Extract the (X, Y) coordinate from the center of the cell holding the provided text.  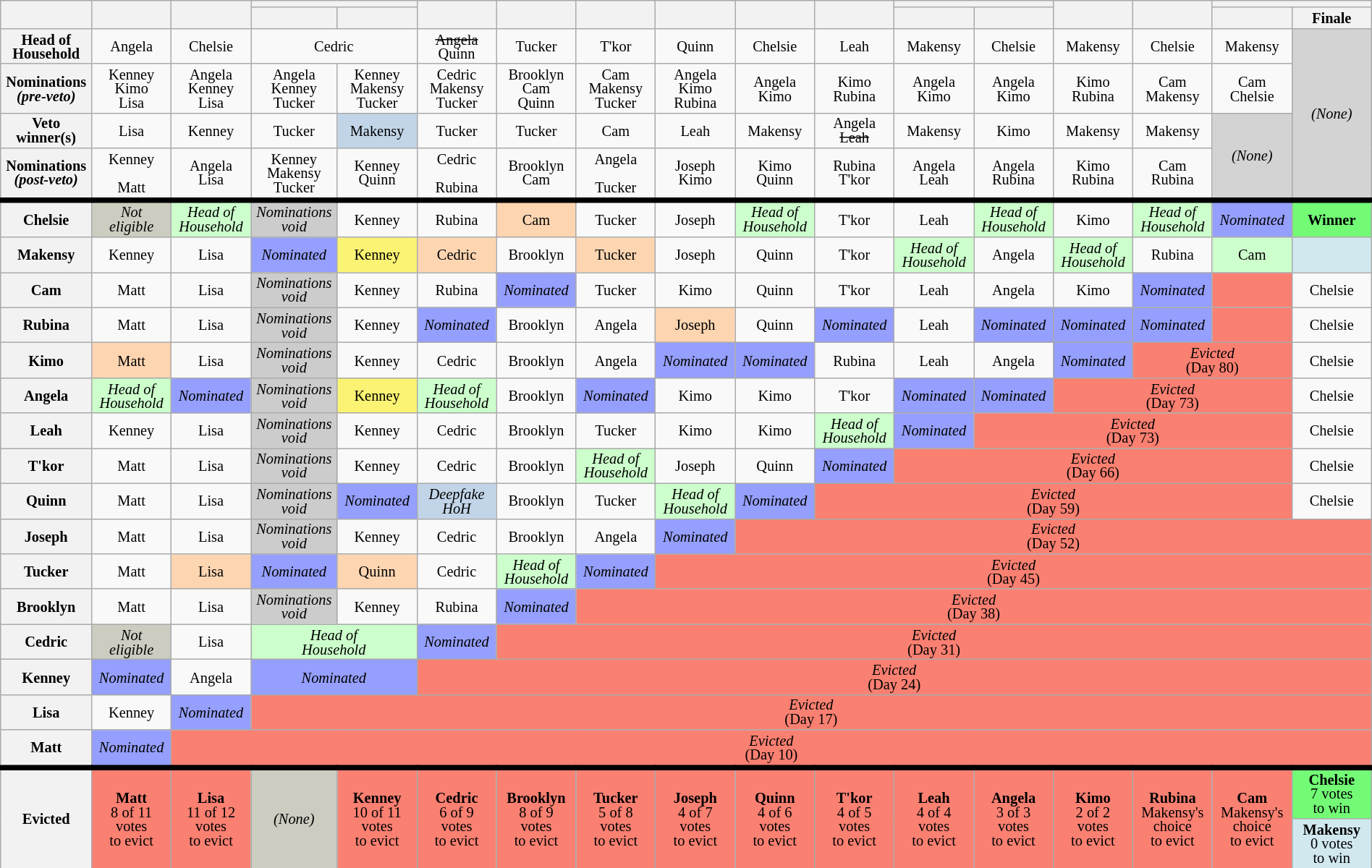
Veto winner(s) (46, 130)
BrooklynCamQuinn (536, 88)
CedricRubina (457, 174)
AngelaKimoRubina (695, 88)
CamMakensy (1172, 88)
JosephKimo (695, 174)
Nominations(pre-veto) (46, 88)
Evicted(Day 24) (894, 677)
CamRubina (1172, 174)
Evicted(Day 80) (1212, 360)
Evicted(Day 31) (933, 642)
Chelsie 7 votesto win (1331, 793)
Kenney10 of 11votesto evict (377, 817)
Evicted(Day 38) (974, 606)
Evicted(Day 45) (1013, 571)
AngelaLisa (211, 174)
AngelaTucker (616, 174)
Cedric6 of 9votesto evict (457, 817)
KenneyKimoLisa (132, 88)
KimoQuinn (775, 174)
Evicted(Day 59) (1054, 501)
Makensy 0 votesto win (1331, 843)
KenneyQuinn (377, 174)
CamMakensyTucker (616, 88)
Joseph4 of 7votesto evict (695, 817)
CamMakensy'schoiceto evict (1252, 817)
AngelaQuinn (457, 46)
Lisa11 of 12votesto evict (211, 817)
RubinaMakensy'schoiceto evict (1172, 817)
Evicted(Day 10) (771, 749)
Matt8 of 11votesto evict (132, 817)
Evicted(Day 52) (1054, 537)
Evicted(Day 17) (810, 712)
RubinaT'kor (855, 174)
Head of Household (46, 46)
T'kor4 of 5votesto evict (855, 817)
Evicted(Day 66) (1093, 466)
Winner (1331, 218)
Angela3 of 3votesto evict (1014, 817)
Deepfake HoH (457, 501)
Cam Chelsie (1252, 88)
AngelaKenneyLisa (211, 88)
Leah4 of 4votesto evict (934, 817)
Nominations(post-veto) (46, 174)
Tucker5 of 8votesto evict (616, 817)
BrooklynCam (536, 174)
CedricMakensyTucker (457, 88)
Kimo2 of 2votesto evict (1093, 817)
KenneyMatt (132, 174)
Finale (1331, 17)
AngelaKenneyTucker (294, 88)
AngelaRubina (1014, 174)
Quinn4 of 6votesto evict (775, 817)
Evicted (46, 817)
Brooklyn8 of 9votesto evict (536, 817)
